Provide the (X, Y) coordinate of the cell's center where the given text is located.  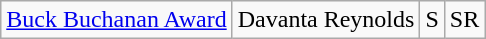
Buck Buchanan Award (116, 20)
SR (464, 20)
S (432, 20)
Davanta Reynolds (326, 20)
